Scan for the cell matching the given text and deliver its (x, y) coordinate at center. 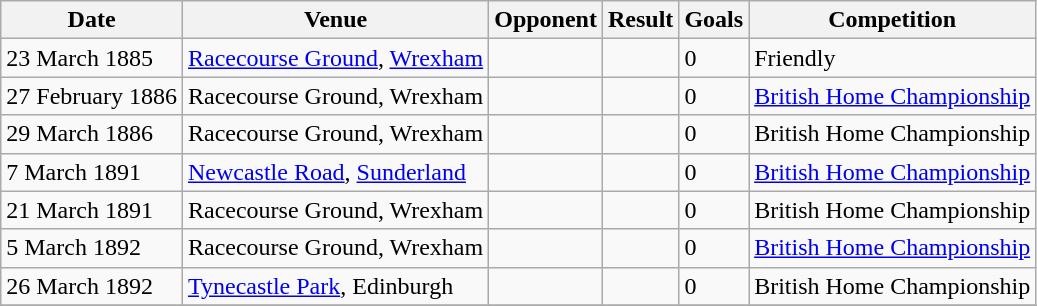
Goals (714, 20)
Opponent (546, 20)
21 March 1891 (92, 210)
23 March 1885 (92, 58)
Venue (335, 20)
Result (640, 20)
27 February 1886 (92, 96)
29 March 1886 (92, 134)
7 March 1891 (92, 172)
Newcastle Road, Sunderland (335, 172)
Friendly (892, 58)
Competition (892, 20)
Date (92, 20)
Tynecastle Park, Edinburgh (335, 286)
5 March 1892 (92, 248)
26 March 1892 (92, 286)
